Provide the [X, Y] coordinate of the cell's center where the given text is located.  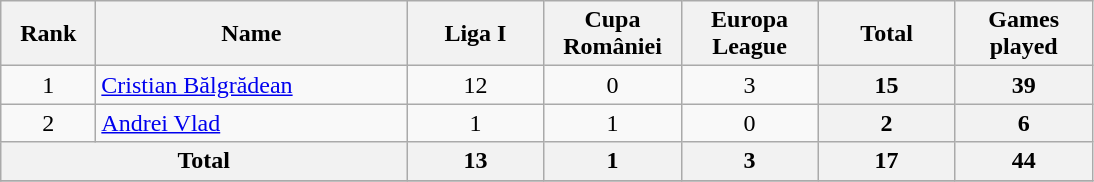
6 [1024, 123]
Games played [1024, 34]
44 [1024, 161]
39 [1024, 85]
Cupa României [612, 34]
13 [476, 161]
12 [476, 85]
Andrei Vlad [252, 123]
Cristian Bălgrădean [252, 85]
17 [886, 161]
15 [886, 85]
Liga I [476, 34]
Rank [48, 34]
Name [252, 34]
Europa League [750, 34]
